Search for the cell housing the specified text and yield its [x, y] center coordinate. 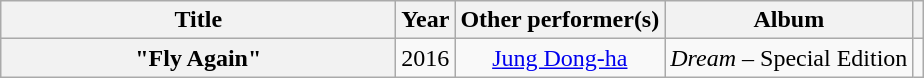
Dream – Special Edition [789, 58]
Year [426, 20]
Title [198, 20]
Other performer(s) [560, 20]
Jung Dong-ha [560, 58]
2016 [426, 58]
"Fly Again" [198, 58]
Album [789, 20]
